Return the [x, y] coordinate for the center point of the cell that contains the specified text.  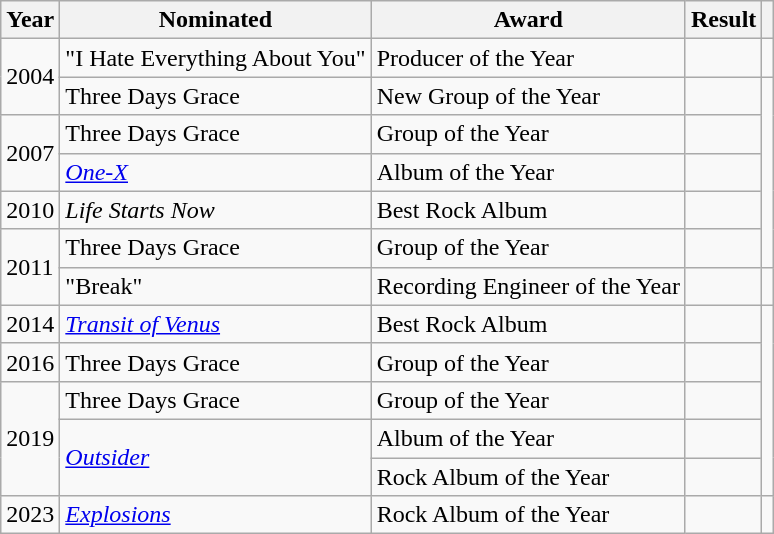
2016 [30, 362]
Producer of the Year [528, 58]
2019 [30, 438]
Transit of Venus [216, 324]
Award [528, 20]
Year [30, 20]
2014 [30, 324]
Outsider [216, 457]
Recording Engineer of the Year [528, 286]
One-X [216, 172]
2007 [30, 153]
Explosions [216, 515]
"Break" [216, 286]
2011 [30, 267]
2004 [30, 77]
Nominated [216, 20]
Result [723, 20]
Life Starts Now [216, 210]
2023 [30, 515]
New Group of the Year [528, 96]
2010 [30, 210]
"I Hate Everything About You" [216, 58]
